Extract the (X, Y) coordinate from the center of the cell holding the provided text.  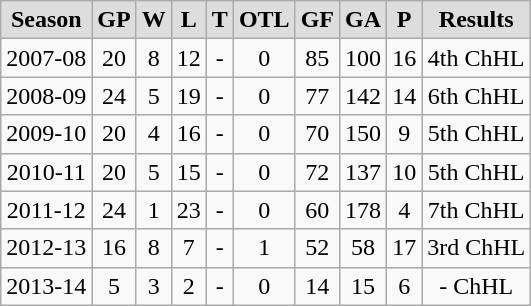
10 (404, 172)
9 (404, 134)
2013-14 (46, 286)
OTL (264, 20)
23 (188, 210)
GP (114, 20)
GF (317, 20)
4th ChHL (476, 58)
150 (364, 134)
85 (317, 58)
100 (364, 58)
7th ChHL (476, 210)
70 (317, 134)
6th ChHL (476, 96)
60 (317, 210)
2012-13 (46, 248)
2009-10 (46, 134)
L (188, 20)
72 (317, 172)
137 (364, 172)
2010-11 (46, 172)
19 (188, 96)
3 (154, 286)
W (154, 20)
GA (364, 20)
58 (364, 248)
2011-12 (46, 210)
2008-09 (46, 96)
P (404, 20)
3rd ChHL (476, 248)
178 (364, 210)
17 (404, 248)
77 (317, 96)
- ChHL (476, 286)
7 (188, 248)
T (220, 20)
2007-08 (46, 58)
2 (188, 286)
12 (188, 58)
Results (476, 20)
142 (364, 96)
Season (46, 20)
52 (317, 248)
6 (404, 286)
